Provide the [x, y] coordinate of the cell's center where the given text is located.  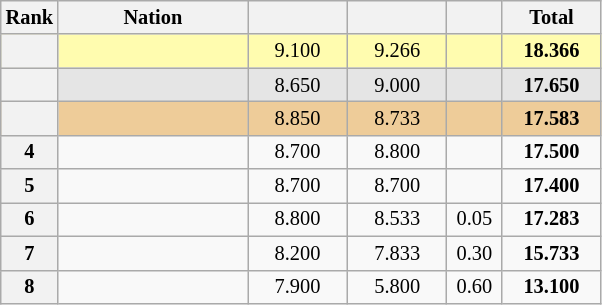
5.800 [397, 287]
17.583 [552, 118]
Rank [30, 17]
8.533 [397, 219]
13.100 [552, 287]
8.200 [298, 253]
Total [552, 17]
0.30 [474, 253]
7 [30, 253]
8.733 [397, 118]
9.000 [397, 85]
9.100 [298, 51]
0.05 [474, 219]
17.400 [552, 186]
8.850 [298, 118]
7.833 [397, 253]
0.60 [474, 287]
17.283 [552, 219]
5 [30, 186]
8.650 [298, 85]
4 [30, 152]
17.500 [552, 152]
18.366 [552, 51]
15.733 [552, 253]
9.266 [397, 51]
17.650 [552, 85]
6 [30, 219]
8 [30, 287]
7.900 [298, 287]
Nation [153, 17]
